Find where the given text appears and provide that cell's center as (X, Y) coordinate. 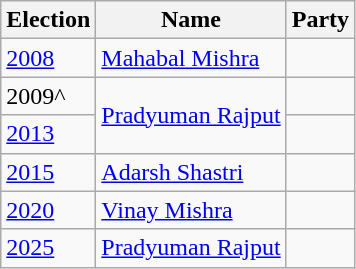
2025 (48, 248)
Election (48, 20)
2020 (48, 210)
Party (320, 20)
2008 (48, 58)
2015 (48, 172)
2013 (48, 134)
Name (191, 20)
Adarsh Shastri (191, 172)
Vinay Mishra (191, 210)
2009^ (48, 96)
Mahabal Mishra (191, 58)
